Search for the cell housing the specified text and yield its [x, y] center coordinate. 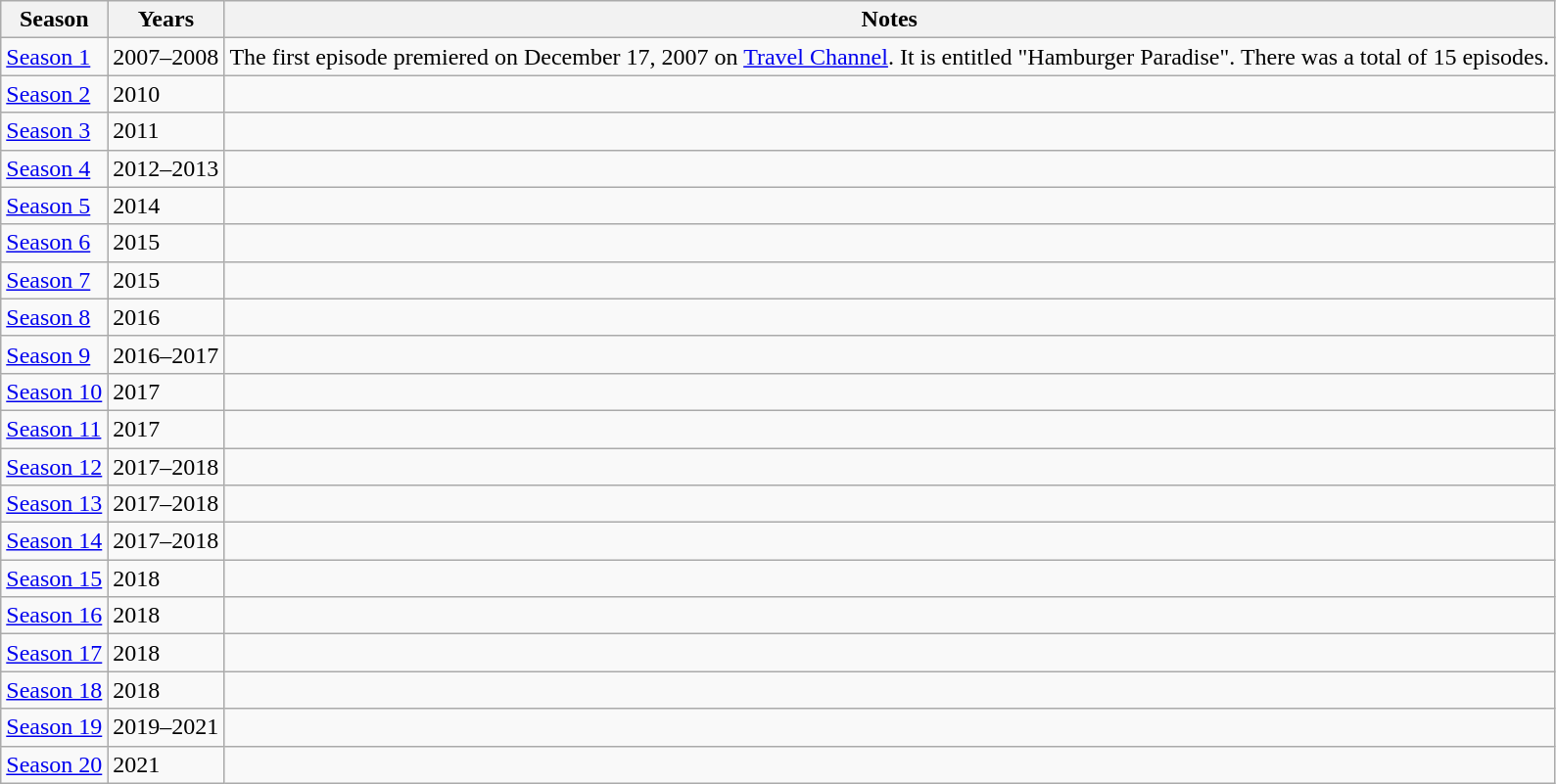
2019–2021 [166, 727]
Season 1 [55, 57]
2014 [166, 206]
2011 [166, 131]
Years [166, 20]
Season 4 [55, 168]
The first episode premiered on December 17, 2007 on Travel Channel. It is entitled "Hamburger Paradise". There was a total of 15 episodes. [889, 57]
2007–2008 [166, 57]
Season 2 [55, 94]
Season 9 [55, 354]
Season 19 [55, 727]
Season [55, 20]
Notes [889, 20]
Season 8 [55, 317]
2016–2017 [166, 354]
2010 [166, 94]
2012–2013 [166, 168]
Season 5 [55, 206]
Season 20 [55, 764]
Season 10 [55, 392]
Season 11 [55, 429]
Season 17 [55, 653]
Season 12 [55, 467]
Season 14 [55, 541]
Season 13 [55, 504]
Season 18 [55, 690]
Season 15 [55, 578]
Season 7 [55, 280]
2021 [166, 764]
Season 16 [55, 616]
Season 6 [55, 243]
2016 [166, 317]
Season 3 [55, 131]
